Provide the (x, y) coordinate of the cell's center where the given text is located.  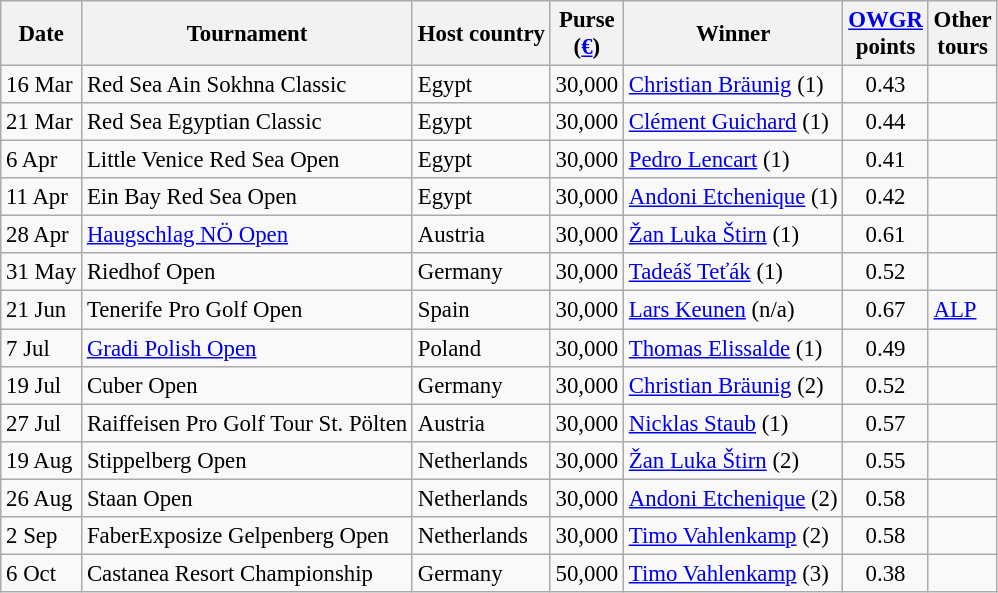
31 May (42, 273)
6 Oct (42, 573)
Andoni Etchenique (2) (734, 498)
7 Jul (42, 348)
Red Sea Ain Sokhna Classic (248, 85)
0.67 (886, 310)
0.43 (886, 85)
2 Sep (42, 536)
0.44 (886, 122)
Thomas Elissalde (1) (734, 348)
0.55 (886, 460)
0.38 (886, 573)
6 Apr (42, 160)
19 Aug (42, 460)
Castanea Resort Championship (248, 573)
Riedhof Open (248, 273)
Red Sea Egyptian Classic (248, 122)
Stippelberg Open (248, 460)
Tournament (248, 34)
Andoni Etchenique (1) (734, 197)
OWGRpoints (886, 34)
Christian Bräunig (2) (734, 385)
19 Jul (42, 385)
0.49 (886, 348)
FaberExposize Gelpenberg Open (248, 536)
Timo Vahlenkamp (2) (734, 536)
16 Mar (42, 85)
ALP (962, 310)
0.41 (886, 160)
Host country (481, 34)
0.42 (886, 197)
0.61 (886, 235)
Christian Bräunig (1) (734, 85)
28 Apr (42, 235)
Staan Open (248, 498)
Cuber Open (248, 385)
Pedro Lencart (1) (734, 160)
0.57 (886, 423)
Othertours (962, 34)
Raiffeisen Pro Golf Tour St. Pölten (248, 423)
Spain (481, 310)
Gradi Polish Open (248, 348)
Purse(€) (586, 34)
Winner (734, 34)
50,000 (586, 573)
Clément Guichard (1) (734, 122)
Timo Vahlenkamp (3) (734, 573)
11 Apr (42, 197)
Date (42, 34)
26 Aug (42, 498)
Poland (481, 348)
Tadeáš Teťák (1) (734, 273)
Žan Luka Štirn (2) (734, 460)
21 Jun (42, 310)
Little Venice Red Sea Open (248, 160)
Nicklas Staub (1) (734, 423)
Tenerife Pro Golf Open (248, 310)
27 Jul (42, 423)
Haugschlag NÖ Open (248, 235)
Lars Keunen (n/a) (734, 310)
21 Mar (42, 122)
Žan Luka Štirn (1) (734, 235)
Ein Bay Red Sea Open (248, 197)
